For the text-containing cell, return its midpoint in [x, y] coordinate format. 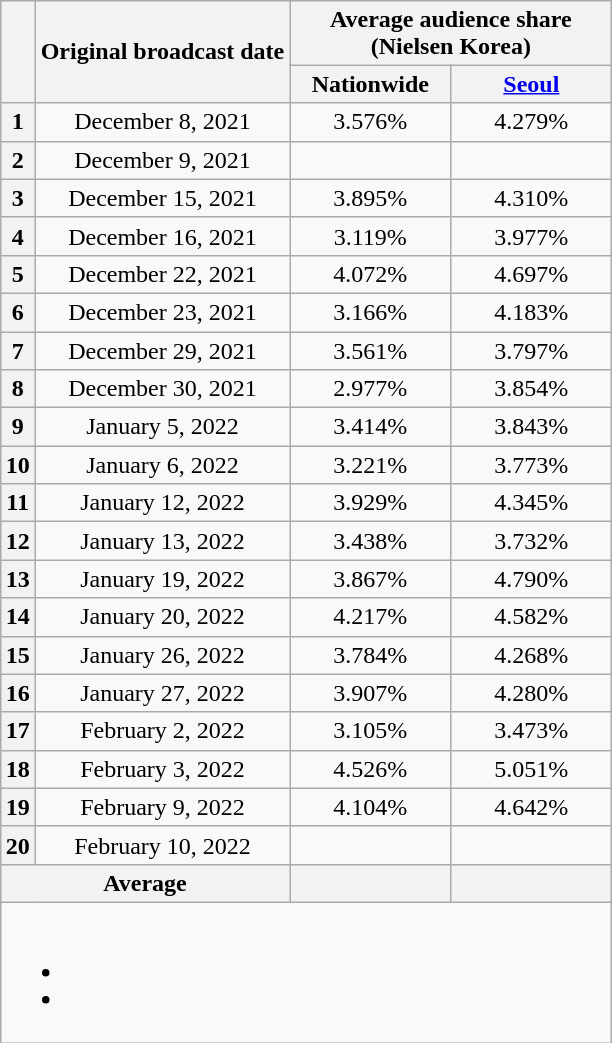
December 9, 2021 [162, 160]
9 [18, 427]
4.268% [532, 655]
January 13, 2022 [162, 541]
December 16, 2021 [162, 236]
19 [18, 807]
4.072% [370, 274]
Average [145, 883]
10 [18, 465]
4.642% [532, 807]
4.280% [532, 693]
3.854% [532, 389]
January 20, 2022 [162, 617]
3.797% [532, 351]
7 [18, 351]
January 6, 2022 [162, 465]
January 27, 2022 [162, 693]
5 [18, 274]
20 [18, 845]
January 19, 2022 [162, 579]
January 5, 2022 [162, 427]
Nationwide [370, 84]
3.166% [370, 312]
4.790% [532, 579]
16 [18, 693]
2 [18, 160]
18 [18, 769]
8 [18, 389]
11 [18, 503]
February 10, 2022 [162, 845]
4.104% [370, 807]
4 [18, 236]
3.732% [532, 541]
3.843% [532, 427]
4.183% [532, 312]
3.438% [370, 541]
4.217% [370, 617]
4.310% [532, 198]
3.105% [370, 731]
January 26, 2022 [162, 655]
February 3, 2022 [162, 769]
14 [18, 617]
December 23, 2021 [162, 312]
3 [18, 198]
3.119% [370, 236]
3.473% [532, 731]
January 12, 2022 [162, 503]
4.279% [532, 122]
3.867% [370, 579]
3.414% [370, 427]
4.345% [532, 503]
December 29, 2021 [162, 351]
3.929% [370, 503]
February 9, 2022 [162, 807]
1 [18, 122]
2.977% [370, 389]
Seoul [532, 84]
3.895% [370, 198]
6 [18, 312]
December 30, 2021 [162, 389]
February 2, 2022 [162, 731]
3.977% [532, 236]
December 8, 2021 [162, 122]
4.697% [532, 274]
3.221% [370, 465]
5.051% [532, 769]
Average audience share(Nielsen Korea) [451, 32]
13 [18, 579]
4.582% [532, 617]
4.526% [370, 769]
15 [18, 655]
3.773% [532, 465]
12 [18, 541]
December 15, 2021 [162, 198]
3.784% [370, 655]
3.907% [370, 693]
Original broadcast date [162, 52]
December 22, 2021 [162, 274]
3.576% [370, 122]
17 [18, 731]
3.561% [370, 351]
